Detect which cell encompasses the target text, then output its (X, Y) center coordinate. 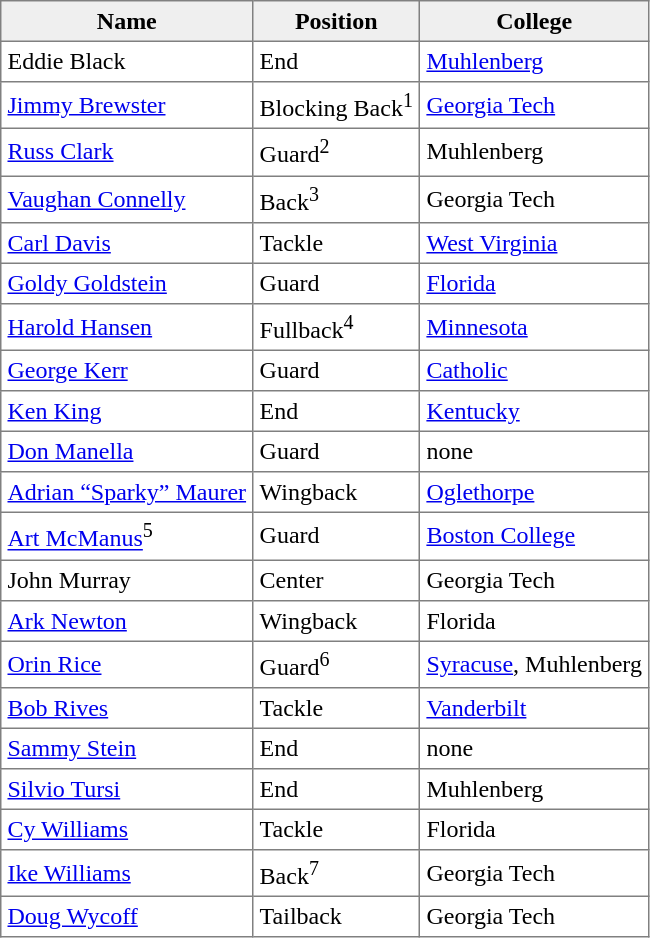
Back3 (336, 200)
George Kerr (127, 371)
Bob Rives (127, 708)
Vaughan Connelly (127, 200)
Art McManus5 (127, 536)
College (534, 21)
Catholic (534, 371)
Doug Wycoff (127, 917)
John Murray (127, 580)
Oglethorpe (534, 492)
Cy Williams (127, 829)
Silvio Tursi (127, 789)
Blocking Back1 (336, 106)
Orin Rice (127, 664)
Center (336, 580)
Harold Hansen (127, 328)
Kentucky (534, 411)
Sammy Stein (127, 748)
Jimmy Brewster (127, 106)
Carl Davis (127, 243)
Syracuse, Muhlenberg (534, 664)
Guard6 (336, 664)
Boston College (534, 536)
Russ Clark (127, 152)
Eddie Black (127, 61)
Vanderbilt (534, 708)
Adrian “Sparky” Maurer (127, 492)
Don Manella (127, 452)
Ken King (127, 411)
Guard2 (336, 152)
Ike Williams (127, 874)
Back7 (336, 874)
Position (336, 21)
Minnesota (534, 328)
Fullback4 (336, 328)
Ark Newton (127, 620)
Tailback (336, 917)
Name (127, 21)
West Virginia (534, 243)
Goldy Goldstein (127, 283)
